Locate the cell with the specified text and output its (x, y) center coordinate. 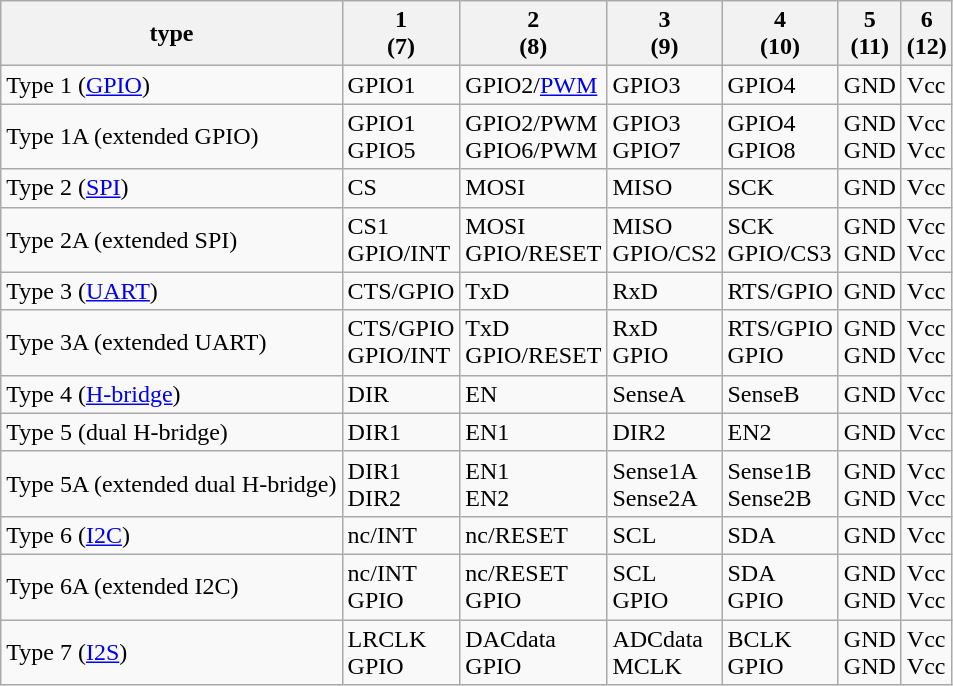
GPIO4GPIO8 (780, 136)
Type 1A (extended GPIO) (172, 136)
GPIO2/PWMGPIO6/PWM (534, 136)
Sense1ASense2A (664, 484)
RxDGPIO (664, 342)
2(8) (534, 34)
Type 7 (I2S) (172, 652)
CS (401, 188)
nc/INTGPIO (401, 586)
DIR2 (664, 432)
type (172, 34)
LRCLKGPIO (401, 652)
Type 5A (extended dual H-bridge) (172, 484)
Type 3A (extended UART) (172, 342)
SDA (780, 535)
Type 2A (extended SPI) (172, 240)
Sense1BSense2B (780, 484)
MOSI (534, 188)
DIR1 (401, 432)
DIR1DIR2 (401, 484)
CTS/GPIOGPIO/INT (401, 342)
DACdataGPIO (534, 652)
TxD (534, 291)
CS1GPIO/INT (401, 240)
SCK (780, 188)
GPIO1 (401, 85)
SCL (664, 535)
SDAGPIO (780, 586)
Type 2 (SPI) (172, 188)
MISOGPIO/CS2 (664, 240)
CTS/GPIO (401, 291)
nc/INT (401, 535)
SenseB (780, 394)
Type 1 (GPIO) (172, 85)
ADCdataMCLK (664, 652)
TxDGPIO/RESET (534, 342)
5(11) (870, 34)
Type 5 (dual H-bridge) (172, 432)
GPIO4 (780, 85)
EN2 (780, 432)
SenseA (664, 394)
EN1 (534, 432)
RTS/GPIO (780, 291)
Type 4 (H-bridge) (172, 394)
6(12) (926, 34)
Type 3 (UART) (172, 291)
MISO (664, 188)
GPIO1GPIO5 (401, 136)
nc/RESETGPIO (534, 586)
Type 6 (I2C) (172, 535)
BCLKGPIO (780, 652)
4(10) (780, 34)
EN1EN2 (534, 484)
DIR (401, 394)
GPIO3GPIO7 (664, 136)
1(7) (401, 34)
GPIO3 (664, 85)
RxD (664, 291)
3(9) (664, 34)
Type 6A (extended I2C) (172, 586)
SCKGPIO/CS3 (780, 240)
SCLGPIO (664, 586)
nc/RESET (534, 535)
GPIO2/PWM (534, 85)
RTS/GPIOGPIO (780, 342)
EN (534, 394)
MOSIGPIO/RESET (534, 240)
